Find where the given text appears and provide that cell's center as (X, Y) coordinate. 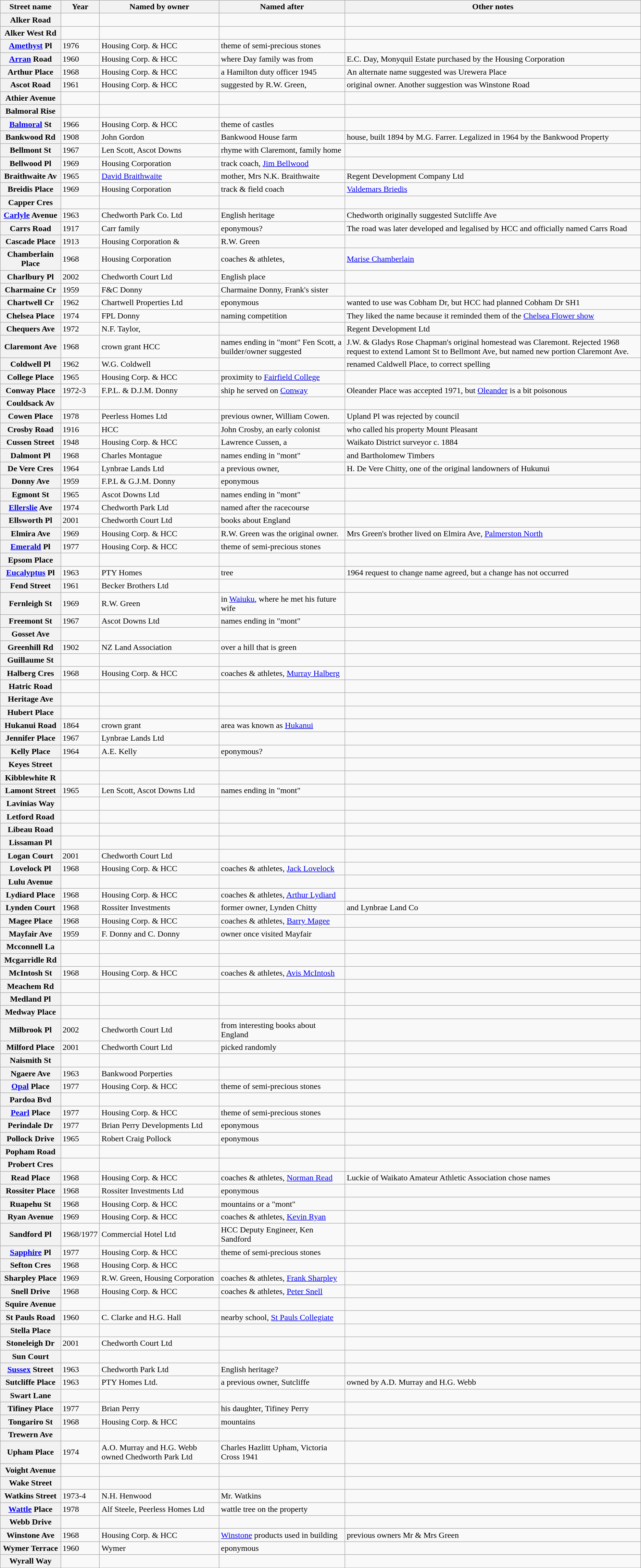
N.H. Henwood (160, 1496)
David Braithwaite (160, 176)
Bankwood House farm (282, 137)
who called his property Mount Pleasant (493, 429)
Ellerslie Ave (30, 507)
Mrs Green's brother lived on Elmira Ave, Palmerston North (493, 534)
coaches & athletes, Avis McIntosh (282, 973)
Hukanui Road (30, 725)
Tongariro St (30, 1421)
his daughter, Tifiney Perry (282, 1408)
coaches & athletes, Arthur Lydiard (282, 895)
Lavinias Way (30, 803)
where Day family was from (282, 59)
HCC (160, 429)
Bankwood Rd (30, 137)
theme of castles (282, 124)
1908 (80, 137)
Chedworth originally suggested Sutcliffe Ave (493, 215)
Popham Road (30, 1152)
1972-3 (80, 390)
Eucalyptus Pl (30, 573)
Chamberlain Place (30, 259)
They liked the name because it reminded them of the Chelsea Flower show (493, 316)
Ngaere Ave (30, 1074)
Lamont Street (30, 790)
Chartwell Cr (30, 303)
College Place (30, 377)
ship he served on Conway (282, 390)
Balmoral Rise (30, 111)
Meachem Rd (30, 986)
Read Place (30, 1178)
Ellsworth Pl (30, 520)
over a hill that is green (282, 647)
Ryan Avenue (30, 1217)
Arthur Place (30, 72)
W.G. Coldwell (160, 364)
Charmaine Cr (30, 290)
Regent Development Company Ltd (493, 176)
Year (80, 7)
Named after (282, 7)
nearby school, St Pauls Collegiate (282, 1317)
1966 (80, 124)
Lissaman Pl (30, 843)
a previous owner, Sutcliffe (282, 1382)
Named by owner (160, 7)
previous owners Mr & Mrs Green (493, 1535)
Libeau Road (30, 830)
Pardoa Bvd (30, 1100)
Sussex Street (30, 1369)
Oleander Place was accepted 1971, but Oleander is a bit poisonous (493, 390)
suggested by R.W. Green, (282, 85)
Winstone products used in building (282, 1535)
Pearl Place (30, 1113)
Kibblewhite R (30, 777)
Sun Court (30, 1356)
mountains or a "mont" (282, 1204)
John Gordon (160, 137)
Webb Drive (30, 1522)
Coldwell Pl (30, 364)
owner once visited Mayfair (282, 934)
Lydiard Place (30, 895)
Chartwell Properties Ltd (160, 303)
A.O. Murray and H.G. Webb owned Chedworth Park Ltd (160, 1452)
track & field coach (282, 189)
proximity to Fairfield College (282, 377)
Elmira Ave (30, 534)
Sandford Pl (30, 1234)
R.W. Green was the original owner. (282, 534)
PTY Homes (160, 573)
John Crosby, an early colonist (282, 429)
Luckie of Waikato Amateur Athletic Association chose names (493, 1178)
Other notes (493, 7)
F.P.L. & D.J.M. Donny (160, 390)
Robert Craig Pollock (160, 1139)
tree (282, 573)
Gosset Ave (30, 634)
Stoneleigh Dr (30, 1343)
Becker Brothers Ltd (160, 586)
Emerald Pl (30, 547)
Len Scott, Ascot Downs (160, 150)
Conway Place (30, 390)
Keyes Street (30, 764)
Chelsea Place (30, 316)
Fend Street (30, 586)
Wattle Place (30, 1509)
Watkins Street (30, 1496)
1964 request to change name agreed, but a change has not occurred (493, 573)
Milford Place (30, 1048)
A.E. Kelly (160, 751)
previous owner, William Cowen. (282, 416)
English place (282, 277)
Lulu Avenue (30, 882)
coaches & athletes, Jack Lovelock (282, 869)
in Waiuku, where he met his future wife (282, 603)
names ending in "mont" Fen Scott, a builder/owner suggested (282, 347)
coaches & athletes, Norman Read (282, 1178)
wattle tree on the property (282, 1509)
FPL Donny (160, 316)
owned by A.D. Murray and H.G. Webb (493, 1382)
Crosby Road (30, 429)
Cowen Place (30, 416)
Winstone Ave (30, 1535)
Marise Chamberlain (493, 259)
Medland Pl (30, 999)
coaches & athletes, Kevin Ryan (282, 1217)
Magee Place (30, 921)
McIntosh St (30, 973)
1972 (80, 329)
Milbrook Pl (30, 1029)
Brian Perry Developments Ltd (160, 1126)
Bankwood Porperties (160, 1074)
Hubert Place (30, 712)
English heritage? (282, 1369)
Opal Place (30, 1087)
Braithwaite Av (30, 176)
Logan Court (30, 856)
area was known as Hukanui (282, 725)
Breidis Place (30, 189)
Voight Avenue (30, 1470)
F.P.L & G.J.M. Donny (160, 481)
Sapphire Pl (30, 1252)
Lawrence Cussen, a (282, 442)
Heritage Ave (30, 699)
An alternate name suggested was Urewera Place (493, 72)
Housing Corporation & (160, 241)
Charlbury Pl (30, 277)
1916 (80, 429)
Swart Lane (30, 1395)
Mcgarridle Rd (30, 960)
Charles Montague (160, 455)
Regent Development Ltd (493, 329)
original owner. Another suggestion was Winstone Road (493, 85)
1973-4 (80, 1496)
and Lynbrae Land Co (493, 908)
Bellmont St (30, 150)
Valdemars Briedis (493, 189)
coaches & athletes, Barry Magee (282, 921)
Egmont St (30, 494)
Hatric Road (30, 686)
Stella Place (30, 1330)
Trewern Ave (30, 1434)
naming competition (282, 316)
Bellwood Pl (30, 163)
a previous owner, (282, 468)
Athier Avenue (30, 98)
English heritage (282, 215)
Cussen Street (30, 442)
F&C Donny (160, 290)
Upham Place (30, 1452)
Street name (30, 7)
1913 (80, 241)
Carr family (160, 228)
Mcconnell La (30, 947)
Lovelock Pl (30, 869)
Waikato District surveyor c. 1884 (493, 442)
Amethyst Pl (30, 46)
Sutcliffe Place (30, 1382)
Guillaume St (30, 660)
Claremont Ave (30, 347)
Peerless Homes Ltd (160, 416)
Cascade Place (30, 241)
Kelly Place (30, 751)
Charles Hazlitt Upham, Victoria Cross 1941 (282, 1452)
1917 (80, 228)
Upland Pl was rejected by council (493, 416)
renamed Caldwell Place, to correct spelling (493, 364)
track coach, Jim Bellwood (282, 163)
Epsom Place (30, 560)
Ruapehu St (30, 1204)
Alker Road (30, 20)
coaches & athletes, Peter Snell (282, 1291)
Probert Cres (30, 1165)
Couldsack Av (30, 403)
from interesting books about England (282, 1029)
Brian Perry (160, 1408)
Sefton Cres (30, 1265)
Dalmont Pl (30, 455)
St Pauls Road (30, 1317)
Balmoral St (30, 124)
named after the racecourse (282, 507)
former owner, Lynden Chitty (282, 908)
Tifiney Place (30, 1408)
Commercial Hotel Ltd (160, 1234)
1864 (80, 725)
Jennifer Place (30, 738)
Naismith St (30, 1061)
Rossiter Investments (160, 908)
Charmaine Donny, Frank's sister (282, 290)
Carlyle Avenue (30, 215)
Alker West Rd (30, 33)
1948 (80, 442)
coaches & athletes, (282, 259)
Len Scott, Ascot Downs Ltd (160, 790)
coaches & athletes, Frank Sharpley (282, 1278)
house, built 1894 by M.G. Farrer. Legalized in 1964 by the Bankwood Property (493, 137)
Letford Road (30, 817)
R.W. Green, Housing Corporation (160, 1278)
Capper Cres (30, 202)
De Vere Cres (30, 468)
1902 (80, 647)
mother, Mrs N.K. Braithwaite (282, 176)
Lynden Court (30, 908)
H. De Vere Chitty, one of the original landowners of Hukunui (493, 468)
Freemont St (30, 621)
N.F. Taylor, (160, 329)
coaches & athletes, Murray Halberg (282, 673)
Wyrall Way (30, 1561)
Mr. Watkins (282, 1496)
PTY Homes Ltd. (160, 1382)
Pollock Drive (30, 1139)
wanted to use was Cobham Dr, but HCC had planned Cobham Dr SH1 (493, 303)
Fernleigh St (30, 603)
rhyme with Claremont, family home (282, 150)
Squire Avenue (30, 1304)
Wymer (160, 1548)
Chedworth Park Co. Ltd (160, 215)
Mayfair Ave (30, 934)
Alf Steele, Peerless Homes Ltd (160, 1509)
Greenhill Rd (30, 647)
and Bartholomew Timbers (493, 455)
E.C. Day, Monyquil Estate purchased by the Housing Corporation (493, 59)
1968/1977 (80, 1234)
Wake Street (30, 1483)
picked randomly (282, 1048)
crown grant (160, 725)
Halberg Cres (30, 673)
HCC Deputy Engineer, Ken Sandford (282, 1234)
Rossiter Investments Ltd (160, 1191)
1976 (80, 46)
Perindale Dr (30, 1126)
Medway Place (30, 1012)
Sharpley Place (30, 1278)
The road was later developed and legalised by HCC and officially named Carrs Road (493, 228)
F. Donny and C. Donny (160, 934)
Ascot Road (30, 85)
Donny Ave (30, 481)
Carrs Road (30, 228)
Snell Drive (30, 1291)
NZ Land Association (160, 647)
Rossiter Place (30, 1191)
mountains (282, 1421)
Chequers Ave (30, 329)
C. Clarke and H.G. Hall (160, 1317)
a Hamilton duty officer 1945 (282, 72)
Arran Road (30, 59)
crown grant HCC (160, 347)
books about England (282, 520)
Wymer Terrace (30, 1548)
